Scan for the cell matching the given text and deliver its [X, Y] coordinate at center. 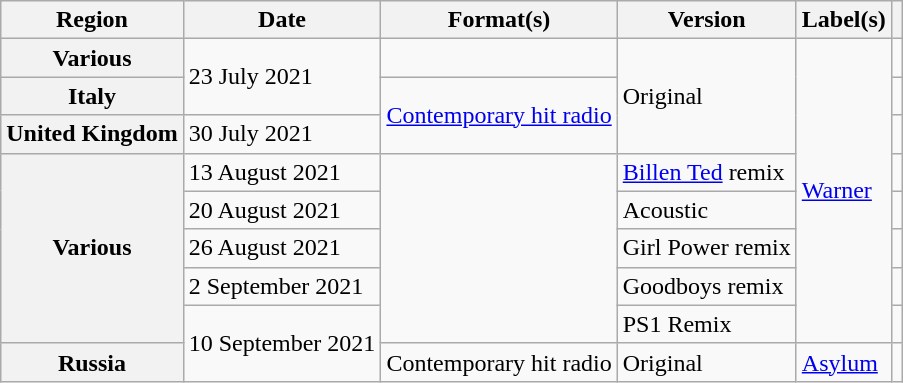
Label(s) [844, 20]
30 July 2021 [282, 134]
Region [92, 20]
Asylum [844, 362]
PS1 Remix [706, 324]
Format(s) [499, 20]
2 September 2021 [282, 286]
Acoustic [706, 210]
United Kingdom [92, 134]
26 August 2021 [282, 248]
Warner [844, 191]
Goodboys remix [706, 286]
23 July 2021 [282, 77]
20 August 2021 [282, 210]
13 August 2021 [282, 172]
Billen Ted remix [706, 172]
10 September 2021 [282, 343]
Date [282, 20]
Italy [92, 96]
Version [706, 20]
Russia [92, 362]
Girl Power remix [706, 248]
